Determine the [X, Y] coordinate at the center of the cell enclosing the given text.  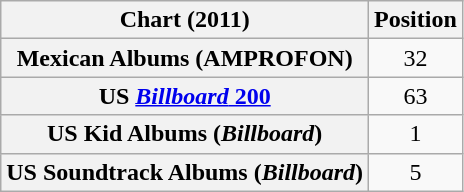
US Soundtrack Albums (Billboard) [185, 172]
32 [416, 58]
US Kid Albums (Billboard) [185, 134]
5 [416, 172]
Position [416, 20]
Mexican Albums (AMPROFON) [185, 58]
Chart (2011) [185, 20]
63 [416, 96]
1 [416, 134]
US Billboard 200 [185, 96]
